Detect which cell encompasses the target text, then output its (x, y) center coordinate. 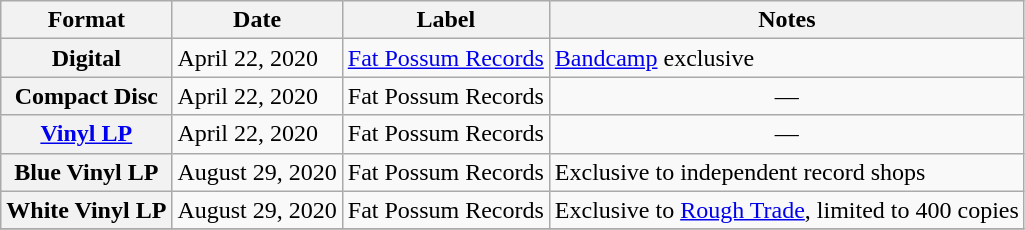
Vinyl LP (86, 134)
Label (446, 20)
Bandcamp exclusive (786, 58)
Date (257, 20)
Blue Vinyl LP (86, 172)
White Vinyl LP (86, 210)
Compact Disc (86, 96)
Notes (786, 20)
Digital (86, 58)
Exclusive to independent record shops (786, 172)
Exclusive to Rough Trade, limited to 400 copies (786, 210)
Format (86, 20)
